Capture the cell that displays the provided text and extract its (x, y) central coordinate. 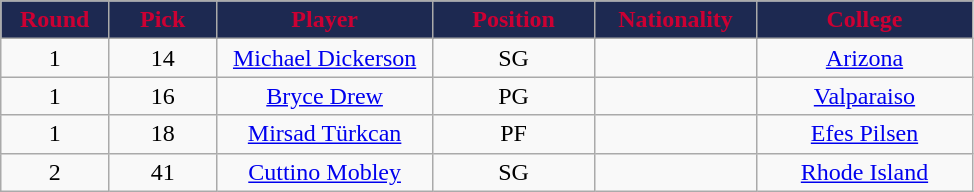
Pick (163, 20)
PG (514, 96)
Nationality (676, 20)
Michael Dickerson (325, 58)
18 (163, 134)
Valparaiso (864, 96)
41 (163, 172)
Bryce Drew (325, 96)
Efes Pilsen (864, 134)
Rhode Island (864, 172)
2 (55, 172)
Arizona (864, 58)
16 (163, 96)
Cuttino Mobley (325, 172)
Player (325, 20)
Position (514, 20)
14 (163, 58)
Round (55, 20)
Mirsad Türkcan (325, 134)
PF (514, 134)
College (864, 20)
